Provide the (X, Y) coordinate of the cell's center where the given text is located.  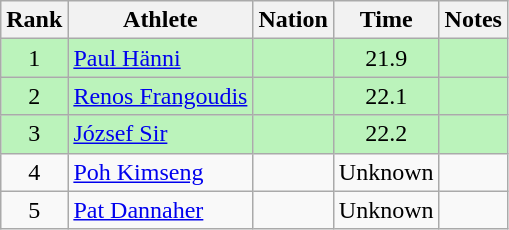
József Sir (160, 134)
4 (34, 172)
5 (34, 210)
Notes (473, 20)
3 (34, 134)
2 (34, 96)
Paul Hänni (160, 58)
Athlete (160, 20)
Poh Kimseng (160, 172)
22.2 (386, 134)
22.1 (386, 96)
21.9 (386, 58)
1 (34, 58)
Time (386, 20)
Rank (34, 20)
Nation (293, 20)
Pat Dannaher (160, 210)
Renos Frangoudis (160, 96)
